Return the [x, y] coordinate for the center point of the cell that contains the specified text.  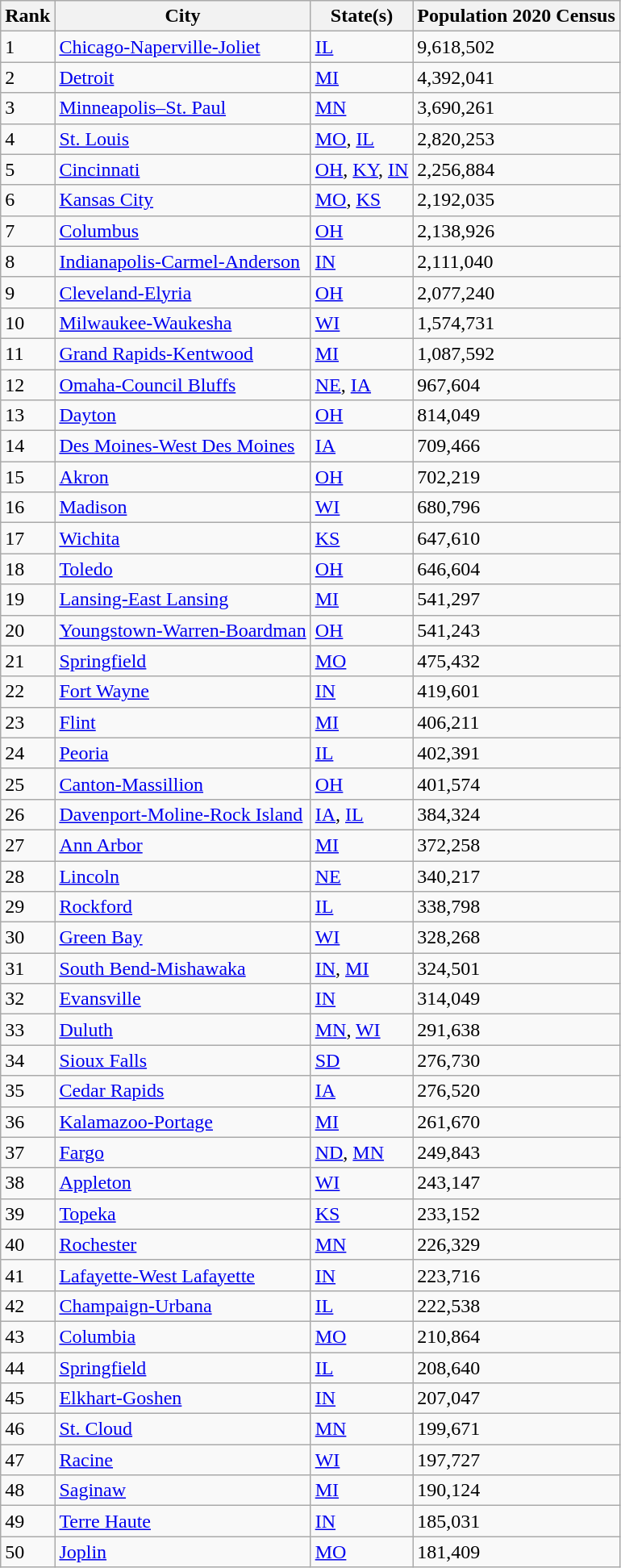
19 [27, 600]
36 [27, 1122]
Evansville [182, 999]
OH, KY, IN [361, 169]
7 [27, 231]
Lansing-East Lansing [182, 600]
328,268 [516, 938]
Flint [182, 722]
Wichita [182, 538]
40 [27, 1244]
MO, KS [361, 200]
31 [27, 968]
10 [27, 323]
680,796 [516, 508]
IN, MI [361, 968]
226,329 [516, 1244]
207,047 [516, 1399]
401,574 [516, 784]
702,219 [516, 477]
Terre Haute [182, 1521]
Fargo [182, 1152]
Cedar Rapids [182, 1091]
6 [27, 200]
Columbia [182, 1336]
Minneapolis–St. Paul [182, 108]
324,501 [516, 968]
261,670 [516, 1122]
2 [27, 77]
338,798 [516, 907]
13 [27, 416]
2,820,253 [516, 139]
967,604 [516, 385]
190,124 [516, 1491]
21 [27, 661]
NE, IA [361, 385]
197,727 [516, 1460]
276,520 [516, 1091]
33 [27, 1030]
Chicago-Naperville-Joliet [182, 47]
185,031 [516, 1521]
Akron [182, 477]
646,604 [516, 569]
32 [27, 999]
48 [27, 1491]
Joplin [182, 1552]
14 [27, 446]
Grand Rapids-Kentwood [182, 353]
419,601 [516, 692]
12 [27, 385]
3,690,261 [516, 108]
2,192,035 [516, 200]
St. Louis [182, 139]
210,864 [516, 1336]
249,843 [516, 1152]
208,640 [516, 1368]
49 [27, 1521]
37 [27, 1152]
372,258 [516, 845]
IA, IL [361, 814]
Cincinnati [182, 169]
Saginaw [182, 1491]
8 [27, 261]
27 [27, 845]
199,671 [516, 1429]
Champaign-Urbana [182, 1306]
709,466 [516, 446]
11 [27, 353]
243,147 [516, 1183]
Kansas City [182, 200]
2,138,926 [516, 231]
Toledo [182, 569]
Rank [27, 16]
Rochester [182, 1244]
35 [27, 1091]
Sioux Falls [182, 1060]
Rockford [182, 907]
475,432 [516, 661]
26 [27, 814]
647,610 [516, 538]
34 [27, 1060]
SD [361, 1060]
Cleveland-Elyria [182, 292]
402,391 [516, 753]
15 [27, 477]
340,217 [516, 876]
24 [27, 753]
16 [27, 508]
State(s) [361, 16]
Topeka [182, 1214]
406,211 [516, 722]
814,049 [516, 416]
MN, WI [361, 1030]
25 [27, 784]
Lincoln [182, 876]
233,152 [516, 1214]
38 [27, 1183]
5 [27, 169]
222,538 [516, 1306]
2,111,040 [516, 261]
22 [27, 692]
Green Bay [182, 938]
Dayton [182, 416]
Davenport-Moline-Rock Island [182, 814]
Racine [182, 1460]
NE [361, 876]
South Bend-Mishawaka [182, 968]
28 [27, 876]
42 [27, 1306]
4 [27, 139]
276,730 [516, 1060]
541,297 [516, 600]
Detroit [182, 77]
1 [27, 47]
50 [27, 1552]
41 [27, 1275]
St. Cloud [182, 1429]
223,716 [516, 1275]
20 [27, 630]
Columbus [182, 231]
Duluth [182, 1030]
Canton-Massillion [182, 784]
4,392,041 [516, 77]
47 [27, 1460]
Milwaukee-Waukesha [182, 323]
3 [27, 108]
44 [27, 1368]
1,574,731 [516, 323]
Population 2020 Census [516, 16]
541,243 [516, 630]
Des Moines-West Des Moines [182, 446]
MO, IL [361, 139]
23 [27, 722]
Madison [182, 508]
Elkhart-Goshen [182, 1399]
291,638 [516, 1030]
2,077,240 [516, 292]
45 [27, 1399]
2,256,884 [516, 169]
1,087,592 [516, 353]
43 [27, 1336]
Fort Wayne [182, 692]
18 [27, 569]
9 [27, 292]
384,324 [516, 814]
39 [27, 1214]
Youngstown-Warren-Boardman [182, 630]
ND, MN [361, 1152]
29 [27, 907]
30 [27, 938]
Omaha-Council Bluffs [182, 385]
9,618,502 [516, 47]
Appleton [182, 1183]
314,049 [516, 999]
Ann Arbor [182, 845]
46 [27, 1429]
17 [27, 538]
Lafayette-West Lafayette [182, 1275]
Peoria [182, 753]
City [182, 16]
Kalamazoo-Portage [182, 1122]
Indianapolis-Carmel-Anderson [182, 261]
181,409 [516, 1552]
